Extract the (x, y) coordinate from the center of the cell holding the provided text.  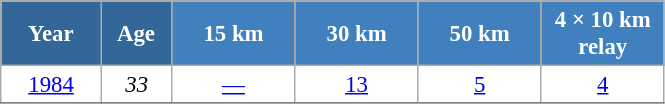
15 km (234, 34)
5 (480, 85)
4 (602, 85)
30 km (356, 34)
13 (356, 85)
Year (52, 34)
1984 (52, 85)
4 × 10 km relay (602, 34)
Age (136, 34)
33 (136, 85)
— (234, 85)
50 km (480, 34)
